Detect which cell encompasses the target text, then output its [x, y] center coordinate. 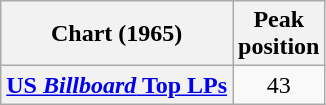
43 [279, 85]
Chart (1965) [117, 34]
Peakposition [279, 34]
US Billboard Top LPs [117, 85]
